Identify which cell holds the provided text, then report its (x, y) central coordinate. 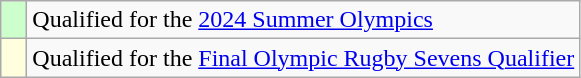
Qualified for the 2024 Summer Olympics (304, 20)
Qualified for the Final Olympic Rugby Sevens Qualifier (304, 58)
